Pinpoint the cell where the given text exists, returning its (X, Y) midpoint coordinate. 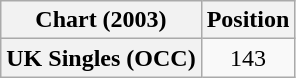
Position (248, 20)
Chart (2003) (101, 20)
143 (248, 58)
UK Singles (OCC) (101, 58)
